Output the (X, Y) coordinate of the center of the cell containing the given text.  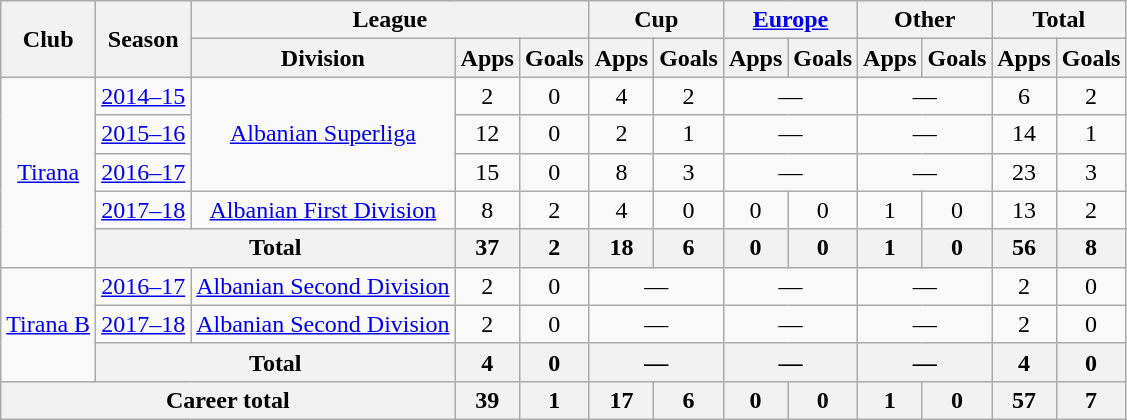
37 (487, 248)
17 (621, 400)
Other (925, 20)
Tirana B (48, 324)
Cup (656, 20)
14 (1024, 134)
Europe (790, 20)
56 (1024, 248)
57 (1024, 400)
Club (48, 39)
18 (621, 248)
12 (487, 134)
23 (1024, 172)
Career total (228, 400)
Albanian First Division (323, 210)
2014–15 (144, 96)
Tirana (48, 172)
League (390, 20)
7 (1091, 400)
39 (487, 400)
13 (1024, 210)
15 (487, 172)
Season (144, 39)
Division (323, 58)
Albanian Superliga (323, 134)
2015–16 (144, 134)
